Identify which cell holds the provided text, then report its (X, Y) central coordinate. 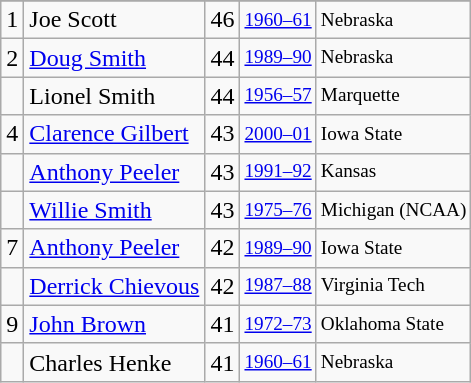
Willie Smith (114, 210)
1991–92 (278, 172)
1975–76 (278, 210)
John Brown (114, 324)
2000–01 (278, 134)
Kansas (394, 172)
Derrick Chievous (114, 286)
1972–73 (278, 324)
46 (222, 20)
Marquette (394, 96)
1 (12, 20)
7 (12, 248)
1987–88 (278, 286)
Lionel Smith (114, 96)
Clarence Gilbert (114, 134)
4 (12, 134)
Charles Henke (114, 362)
Virginia Tech (394, 286)
Michigan (NCAA) (394, 210)
Doug Smith (114, 58)
1956–57 (278, 96)
Oklahoma State (394, 324)
Joe Scott (114, 20)
2 (12, 58)
9 (12, 324)
